Identify which cell holds the provided text, then report its (x, y) central coordinate. 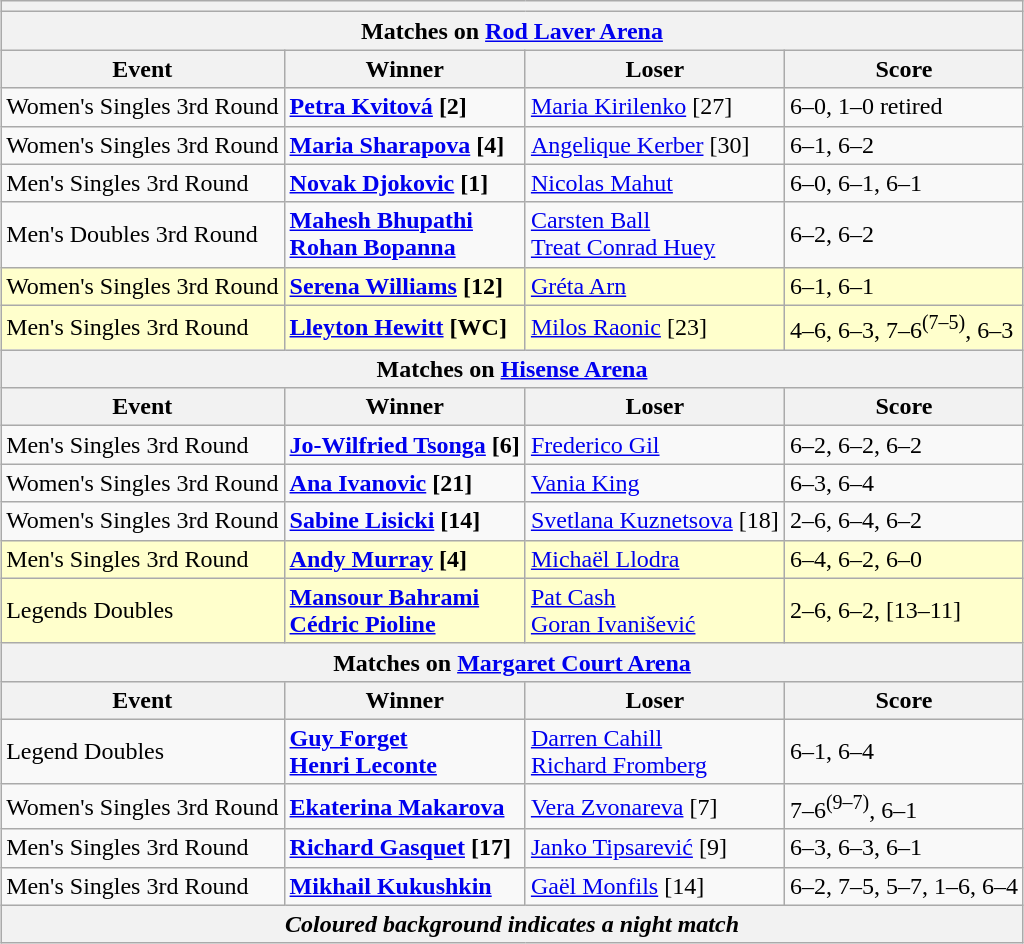
Richard Gasquet [17] (404, 848)
Matches on Hisense Arena (512, 369)
Svetlana Kuznetsova [18] (654, 521)
4–6, 6–3, 7–6(7–5), 6–3 (904, 328)
Mikhail Kukushkin (404, 886)
Pat Cash Goran Ivanišević (654, 610)
6–3, 6–3, 6–1 (904, 848)
Vera Zvonareva [7] (654, 806)
Coloured background indicates a night match (512, 924)
Jo-Wilfried Tsonga [6] (404, 445)
Ekaterina Makarova (404, 806)
6–1, 6–4 (904, 752)
6–2, 6–2, 6–2 (904, 445)
Legend Doubles (142, 752)
Janko Tipsarević [9] (654, 848)
2–6, 6–4, 6–2 (904, 521)
Matches on Margaret Court Arena (512, 662)
Ana Ivanovic [21] (404, 483)
2–6, 6–2, [13–11] (904, 610)
Nicolas Mahut (654, 183)
6–2, 7–5, 5–7, 1–6, 6–4 (904, 886)
6–0, 6–1, 6–1 (904, 183)
6–1, 6–2 (904, 145)
Serena Williams [12] (404, 286)
Petra Kvitová [2] (404, 107)
Angelique Kerber [30] (654, 145)
Andy Murray [4] (404, 559)
Novak Djokovic [1] (404, 183)
7–6(9–7), 6–1 (904, 806)
Lleyton Hewitt [WC] (404, 328)
6–3, 6–4 (904, 483)
Guy Forget Henri Leconte (404, 752)
Michaël Llodra (654, 559)
Legends Doubles (142, 610)
6–0, 1–0 retired (904, 107)
Maria Kirilenko [27] (654, 107)
Milos Raonic [23] (654, 328)
Matches on Rod Laver Arena (512, 31)
Maria Sharapova [4] (404, 145)
Men's Doubles 3rd Round (142, 234)
Vania King (654, 483)
6–1, 6–1 (904, 286)
Sabine Lisicki [14] (404, 521)
Mansour Bahrami Cédric Pioline (404, 610)
Gréta Arn (654, 286)
Frederico Gil (654, 445)
Mahesh Bhupathi Rohan Bopanna (404, 234)
Carsten Ball Treat Conrad Huey (654, 234)
6–4, 6–2, 6–0 (904, 559)
6–2, 6–2 (904, 234)
Gaël Monfils [14] (654, 886)
Darren Cahill Richard Fromberg (654, 752)
